Pinpoint the cell where the given text exists, returning its (X, Y) midpoint coordinate. 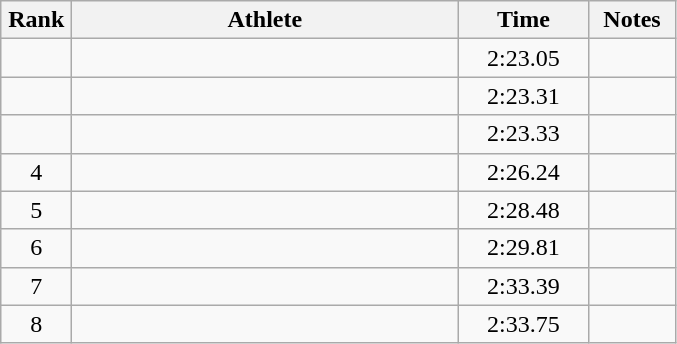
2:26.24 (524, 172)
Rank (36, 20)
7 (36, 286)
Notes (632, 20)
2:23.05 (524, 58)
Time (524, 20)
4 (36, 172)
2:33.75 (524, 324)
5 (36, 210)
2:23.33 (524, 134)
2:33.39 (524, 286)
2:23.31 (524, 96)
6 (36, 248)
2:28.48 (524, 210)
Athlete (265, 20)
2:29.81 (524, 248)
8 (36, 324)
